Identify which cell holds the provided text, then report its [x, y] central coordinate. 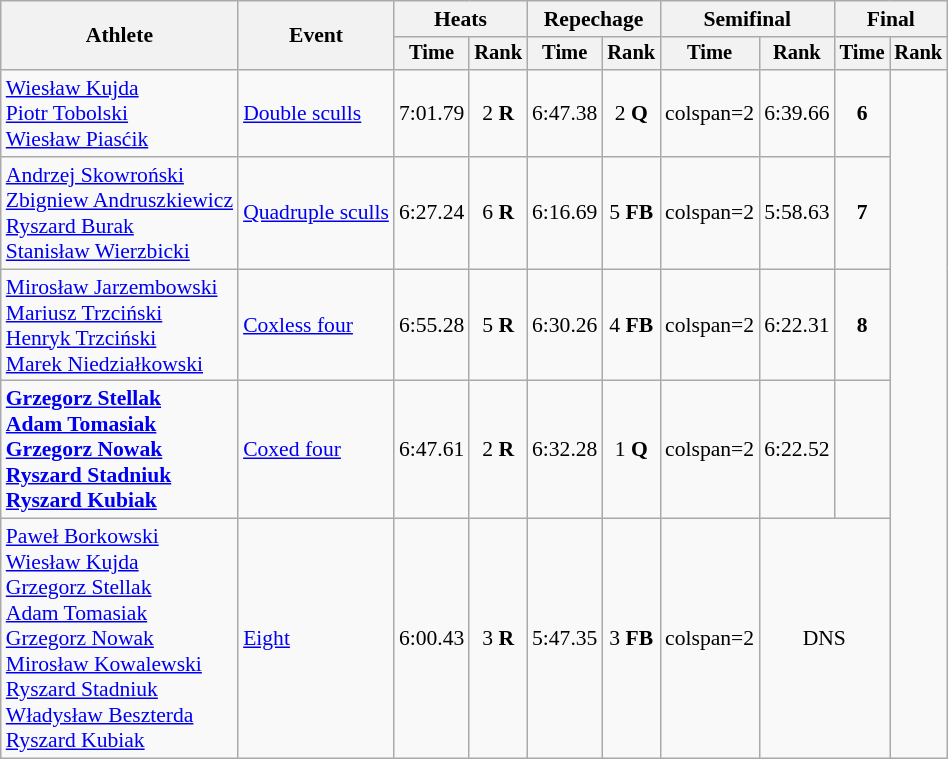
Repechage [594, 19]
6:47.61 [432, 450]
6:39.66 [796, 114]
Mirosław JarzembowskiMariusz TrzcińskiHenryk TrzcińskiMarek Niedziałkowski [120, 325]
6:32.28 [564, 450]
3 FB [631, 639]
2 Q [631, 114]
6:27.24 [432, 213]
6:00.43 [432, 639]
7 [862, 213]
Coxed four [316, 450]
Event [316, 36]
8 [862, 325]
6:16.69 [564, 213]
6:22.31 [796, 325]
5:58.63 [796, 213]
Quadruple sculls [316, 213]
Semifinal [748, 19]
6 [862, 114]
DNS [824, 639]
Andrzej SkowrońskiZbigniew AndruszkiewiczRyszard BurakStanisław Wierzbicki [120, 213]
5 R [498, 325]
1 Q [631, 450]
5 FB [631, 213]
Wiesław KujdaPiotr Tobolski Wiesław Piasćik [120, 114]
4 FB [631, 325]
3 R [498, 639]
6:22.52 [796, 450]
6:55.28 [432, 325]
6:30.26 [564, 325]
Eight [316, 639]
Final [891, 19]
6 R [498, 213]
Paweł BorkowskiWiesław KujdaGrzegorz StellakAdam TomasiakGrzegorz NowakMirosław KowalewskiRyszard StadniukWładysław BeszterdaRyszard Kubiak [120, 639]
5:47.35 [564, 639]
Coxless four [316, 325]
Athlete [120, 36]
Grzegorz StellakAdam TomasiakGrzegorz NowakRyszard StadniukRyszard Kubiak [120, 450]
Heats [460, 19]
Double sculls [316, 114]
6:47.38 [564, 114]
7:01.79 [432, 114]
